Identify which cell holds the provided text, then report its (x, y) central coordinate. 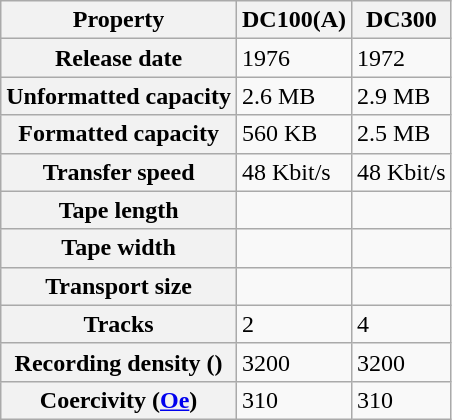
2.9 MB (401, 96)
Property (119, 20)
Tracks (119, 324)
4 (401, 324)
Transport size (119, 286)
Formatted capacity (119, 134)
Unformatted capacity (119, 96)
Recording density () (119, 362)
Tape length (119, 210)
2 (294, 324)
1972 (401, 58)
560 KB (294, 134)
Tape width (119, 248)
2.5 MB (401, 134)
1976 (294, 58)
DC300 (401, 20)
Coercivity (Oe) (119, 400)
Transfer speed (119, 172)
2.6 MB (294, 96)
Release date (119, 58)
DC100(A) (294, 20)
